Locate the cell with the specified text and output its (x, y) center coordinate. 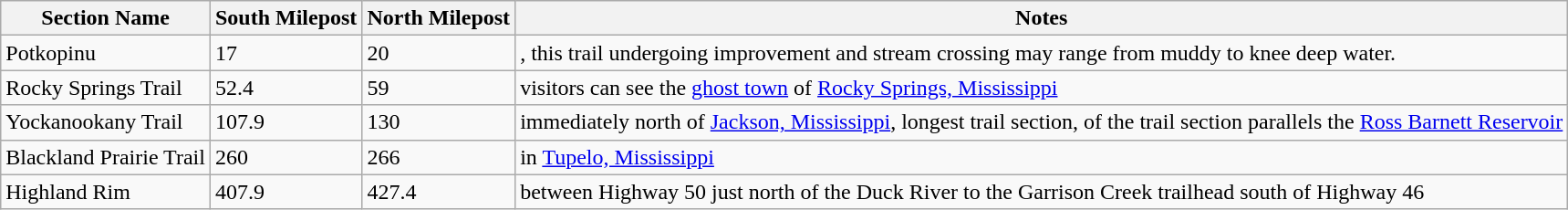
266 (439, 157)
407.9 (286, 192)
in Tupelo, Mississippi (1042, 157)
Blackland Prairie Trail (106, 157)
Yockanookany Trail (106, 122)
Highland Rim (106, 192)
17 (286, 53)
visitors can see the ghost town of Rocky Springs, Mississippi (1042, 88)
North Milepost (439, 18)
South Milepost (286, 18)
, this trail undergoing improvement and stream crossing may range from muddy to knee deep water. (1042, 53)
52.4 (286, 88)
between Highway 50 just north of the Duck River to the Garrison Creek trailhead south of Highway 46 (1042, 192)
20 (439, 53)
Rocky Springs Trail (106, 88)
Notes (1042, 18)
Section Name (106, 18)
130 (439, 122)
Potkopinu (106, 53)
260 (286, 157)
427.4 (439, 192)
immediately north of Jackson, Mississippi, longest trail section, of the trail section parallels the Ross Barnett Reservoir (1042, 122)
107.9 (286, 122)
59 (439, 88)
